Output the [x, y] coordinate of the center of the cell containing the given text.  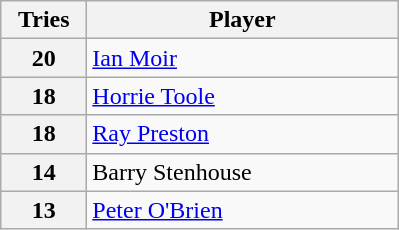
Barry Stenhouse [242, 172]
Peter O'Brien [242, 210]
Ray Preston [242, 134]
Player [242, 20]
20 [44, 58]
Ian Moir [242, 58]
Tries [44, 20]
14 [44, 172]
13 [44, 210]
Horrie Toole [242, 96]
